Identify which cell holds the provided text, then report its (x, y) central coordinate. 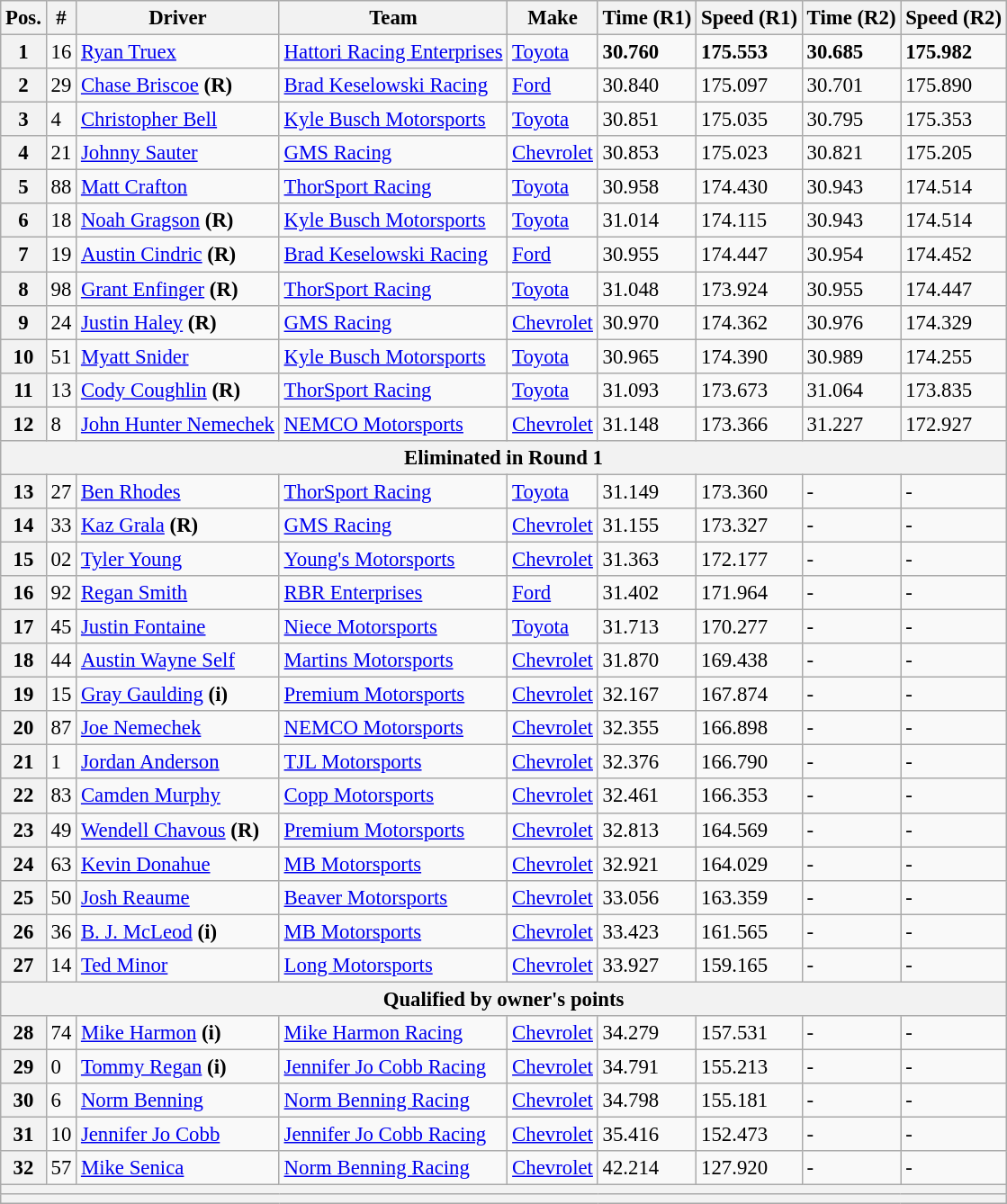
173.673 (750, 390)
32.376 (647, 762)
34.791 (647, 1066)
36 (61, 931)
31.713 (647, 627)
88 (61, 187)
Tommy Regan (i) (178, 1066)
31.155 (647, 526)
173.360 (750, 491)
20 (23, 728)
30.989 (851, 356)
175.035 (750, 120)
Gray Gaulding (i) (178, 695)
175.890 (954, 85)
02 (61, 559)
33 (61, 526)
49 (61, 830)
Team (393, 18)
175.097 (750, 85)
Tyler Young (178, 559)
171.964 (750, 593)
30.685 (851, 52)
30.970 (647, 322)
166.353 (750, 796)
35.416 (647, 1135)
Christopher Bell (178, 120)
9 (23, 322)
# (61, 18)
173.366 (750, 424)
31.227 (851, 424)
Kaz Grala (R) (178, 526)
175.205 (954, 153)
3 (23, 120)
Ryan Truex (178, 52)
74 (61, 1033)
31.402 (647, 593)
Niece Motorsports (393, 627)
159.165 (750, 966)
30 (23, 1101)
30.821 (851, 153)
31.870 (647, 660)
B. J. McLeod (i) (178, 931)
Pos. (23, 18)
33.423 (647, 931)
Young's Motorsports (393, 559)
TJL Motorsports (393, 762)
87 (61, 728)
30.958 (647, 187)
Qualified by owner's points (504, 999)
98 (61, 289)
127.920 (750, 1168)
30.976 (851, 322)
31 (23, 1135)
174.362 (750, 322)
Matt Crafton (178, 187)
30.760 (647, 52)
Josh Reaume (178, 897)
Ted Minor (178, 966)
Speed (R2) (954, 18)
28 (23, 1033)
157.531 (750, 1033)
30.965 (647, 356)
Copp Motorsports (393, 796)
30.851 (647, 120)
169.438 (750, 660)
32.813 (647, 830)
167.874 (750, 695)
161.565 (750, 931)
Speed (R1) (750, 18)
51 (61, 356)
Martins Motorsports (393, 660)
174.452 (954, 255)
92 (61, 593)
Camden Murphy (178, 796)
174.390 (750, 356)
152.473 (750, 1135)
173.327 (750, 526)
Regan Smith (178, 593)
174.115 (750, 220)
32.461 (647, 796)
31.093 (647, 390)
12 (23, 424)
26 (23, 931)
Justin Fontaine (178, 627)
11 (23, 390)
Hattori Racing Enterprises (393, 52)
34.279 (647, 1033)
175.023 (750, 153)
30.701 (851, 85)
30.840 (647, 85)
22 (23, 796)
Long Motorsports (393, 966)
30.954 (851, 255)
32.921 (647, 864)
Make (553, 18)
30.795 (851, 120)
Mike Senica (178, 1168)
32.355 (647, 728)
Austin Wayne Self (178, 660)
Time (R2) (851, 18)
Justin Haley (R) (178, 322)
Beaver Motorsports (393, 897)
Time (R1) (647, 18)
175.553 (750, 52)
172.927 (954, 424)
Noah Gragson (R) (178, 220)
Mike Harmon Racing (393, 1033)
172.177 (750, 559)
57 (61, 1168)
2 (23, 85)
17 (23, 627)
164.029 (750, 864)
Norm Benning (178, 1101)
83 (61, 796)
Myatt Snider (178, 356)
164.569 (750, 830)
Eliminated in Round 1 (504, 458)
RBR Enterprises (393, 593)
Ben Rhodes (178, 491)
170.277 (750, 627)
173.835 (954, 390)
166.898 (750, 728)
Chase Briscoe (R) (178, 85)
42.214 (647, 1168)
33.927 (647, 966)
31.363 (647, 559)
32 (23, 1168)
Austin Cindric (R) (178, 255)
175.353 (954, 120)
166.790 (750, 762)
Mike Harmon (i) (178, 1033)
31.148 (647, 424)
Joe Nemechek (178, 728)
0 (61, 1066)
John Hunter Nemechek (178, 424)
173.924 (750, 289)
31.064 (851, 390)
31.149 (647, 491)
50 (61, 897)
45 (61, 627)
Jordan Anderson (178, 762)
25 (23, 897)
31.014 (647, 220)
Kevin Donahue (178, 864)
155.181 (750, 1101)
Johnny Sauter (178, 153)
44 (61, 660)
174.329 (954, 322)
63 (61, 864)
30.853 (647, 153)
7 (23, 255)
163.359 (750, 897)
Jennifer Jo Cobb (178, 1135)
23 (23, 830)
175.982 (954, 52)
174.255 (954, 356)
34.798 (647, 1101)
Grant Enfinger (R) (178, 289)
33.056 (647, 897)
Driver (178, 18)
Cody Coughlin (R) (178, 390)
155.213 (750, 1066)
32.167 (647, 695)
Wendell Chavous (R) (178, 830)
174.430 (750, 187)
5 (23, 187)
31.048 (647, 289)
